Return the [x, y] coordinate for the center point of the cell that contains the specified text.  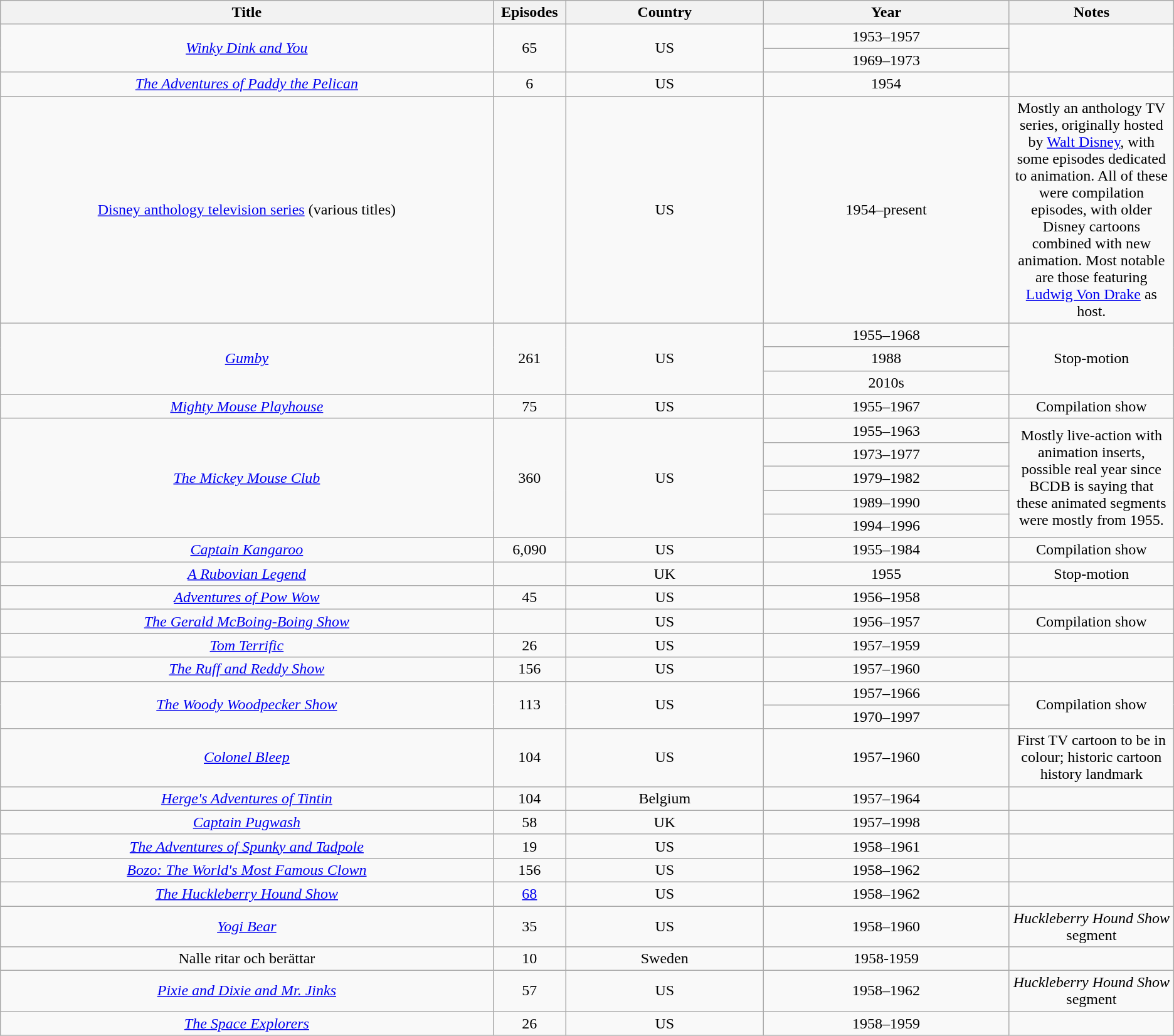
45 [529, 598]
The Mickey Mouse Club [247, 478]
Disney anthology television series (various titles) [247, 209]
68 [529, 894]
The Adventures of Paddy the Pelican [247, 84]
Country [665, 13]
1956–1958 [887, 598]
10 [529, 959]
The Space Explorers [247, 1023]
58 [529, 822]
Herge's Adventures of Tintin [247, 798]
75 [529, 406]
Tom Terrific [247, 645]
Captain Pugwash [247, 822]
6 [529, 84]
Title [247, 13]
Adventures of Pow Wow [247, 598]
1954–present [887, 209]
The Adventures of Spunky and Tadpole [247, 846]
Yogi Bear [247, 926]
Mighty Mouse Playhouse [247, 406]
6,090 [529, 550]
The Woody Woodpecker Show [247, 705]
1970–1997 [887, 717]
Pixie and Dixie and Mr. Jinks [247, 991]
1973–1977 [887, 454]
1955 [887, 574]
Bozo: The World's Most Famous Clown [247, 870]
Colonel Bleep [247, 758]
1957–1998 [887, 822]
1989–1990 [887, 502]
1955–1967 [887, 406]
261 [529, 359]
Belgium [665, 798]
1953–1957 [887, 36]
35 [529, 926]
1958-1959 [887, 959]
1955–1968 [887, 335]
113 [529, 705]
2010s [887, 383]
65 [529, 48]
The Ruff and Reddy Show [247, 669]
360 [529, 478]
Episodes [529, 13]
Winky Dink and You [247, 48]
19 [529, 846]
1958–1959 [887, 1023]
1957–1959 [887, 645]
1957–1964 [887, 798]
57 [529, 991]
Sweden [665, 959]
Gumby [247, 359]
The Gerald McBoing-Boing Show [247, 621]
First TV cartoon to be in colour; historic cartoon history landmark [1091, 758]
A Rubovian Legend [247, 574]
Captain Kangaroo [247, 550]
1958–1961 [887, 846]
1956–1957 [887, 621]
Notes [1091, 13]
Nalle ritar och berättar [247, 959]
1957–1966 [887, 693]
1955–1963 [887, 430]
1994–1996 [887, 526]
Mostly live-action with animation inserts, possible real year since BCDB is saying that these animated segments were mostly from 1955. [1091, 478]
1958–1960 [887, 926]
Year [887, 13]
The Huckleberry Hound Show [247, 894]
1955–1984 [887, 550]
1954 [887, 84]
1979–1982 [887, 478]
1988 [887, 359]
1969–1973 [887, 60]
